Return (x, y) of the center of cell containing provided text 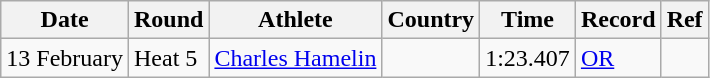
13 February (65, 58)
Heat 5 (168, 58)
Time (528, 20)
1:23.407 (528, 58)
OR (618, 58)
Date (65, 20)
Round (168, 20)
Record (618, 20)
Charles Hamelin (296, 58)
Country (431, 20)
Athlete (296, 20)
Ref (684, 20)
